From the cell containing the given text, extract its center point as [X, Y] coordinate. 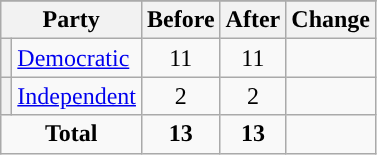
Democratic [77, 58]
Party [72, 20]
Before [180, 20]
Change [331, 20]
Independent [77, 96]
Total [72, 134]
After [253, 20]
